Output the (X, Y) coordinate of the center of the cell containing the given text.  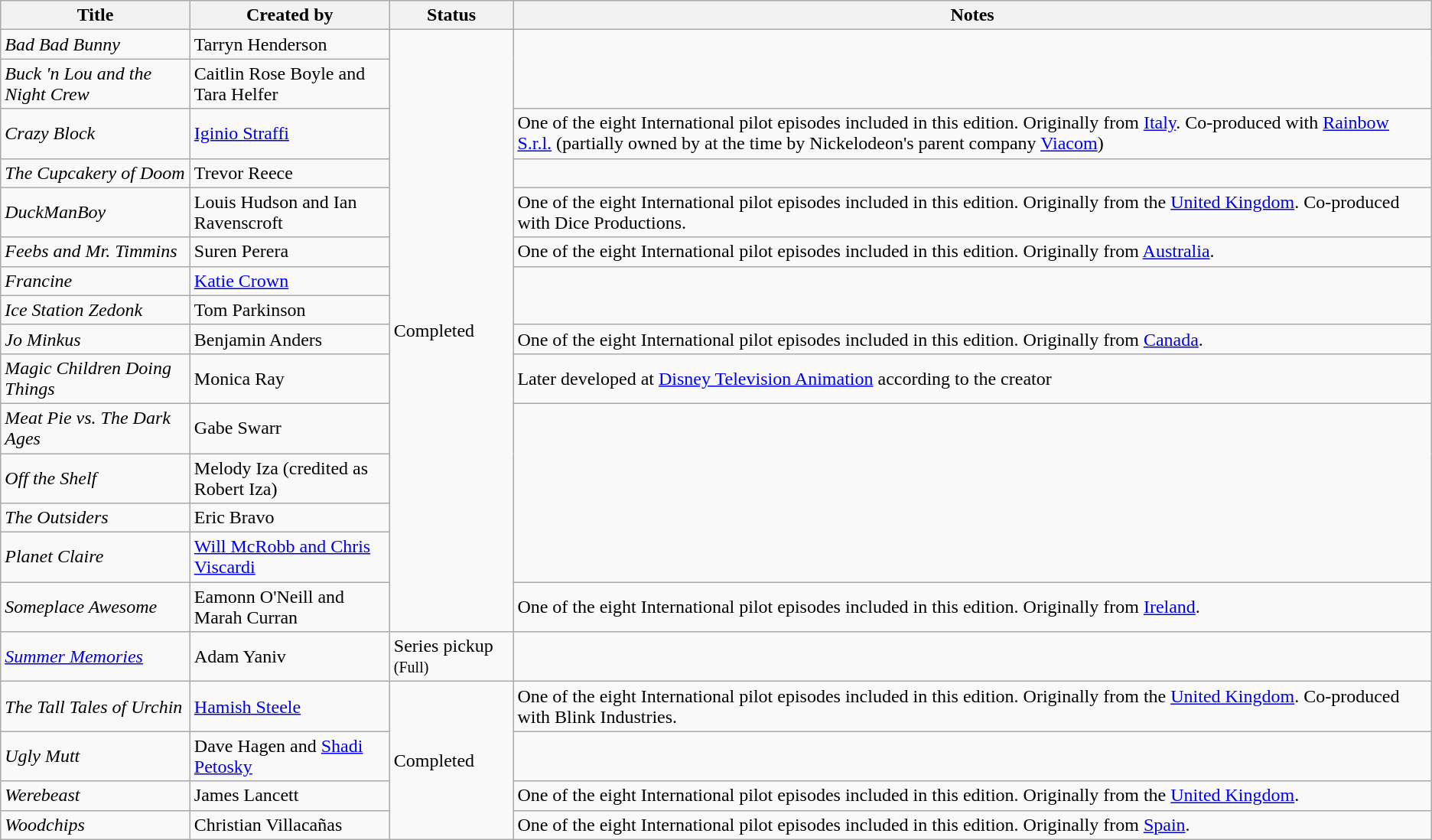
Melody Iza (credited as Robert Iza) (289, 477)
Eric Bravo (289, 518)
The Tall Tales of Urchin (96, 707)
Werebeast (96, 796)
Off the Shelf (96, 477)
James Lancett (289, 796)
Trevor Reece (289, 173)
Adam Yaniv (289, 656)
Summer Memories (96, 656)
Status (451, 15)
DuckManBoy (96, 213)
Christian Villacañas (289, 825)
Meat Pie vs. The Dark Ages (96, 428)
Notes (972, 15)
One of the eight International pilot episodes included in this edition. Originally from the United Kingdom. Co-produced with Dice Productions. (972, 213)
Feebs and Mr. Timmins (96, 252)
Francine (96, 281)
Someplace Awesome (96, 607)
Crazy Block (96, 133)
One of the eight International pilot episodes included in this edition. Originally from Spain. (972, 825)
Title (96, 15)
The Cupcakery of Doom (96, 173)
Iginio Straffi (289, 133)
Tarryn Henderson (289, 44)
Series pickup (Full) (451, 656)
Hamish Steele (289, 707)
Will McRobb and Chris Viscardi (289, 557)
Buck 'n Lou and the Night Crew (96, 84)
Gabe Swarr (289, 428)
Ice Station Zedonk (96, 310)
Woodchips (96, 825)
Katie Crown (289, 281)
Monica Ray (289, 378)
Caitlin Rose Boyle and Tara Helfer (289, 84)
Benjamin Anders (289, 339)
Tom Parkinson (289, 310)
Suren Perera (289, 252)
Eamonn O'Neill and Marah Curran (289, 607)
One of the eight International pilot episodes included in this edition. Originally from the United Kingdom. Co-produced with Blink Industries. (972, 707)
One of the eight International pilot episodes included in this edition. Originally from the United Kingdom. (972, 796)
Ugly Mutt (96, 756)
Magic Children Doing Things (96, 378)
Louis Hudson and Ian Ravenscroft (289, 213)
One of the eight International pilot episodes included in this edition. Originally from Canada. (972, 339)
Jo Minkus (96, 339)
Planet Claire (96, 557)
The Outsiders (96, 518)
Dave Hagen and Shadi Petosky (289, 756)
Created by (289, 15)
One of the eight International pilot episodes included in this edition. Originally from Ireland. (972, 607)
Bad Bad Bunny (96, 44)
Later developed at Disney Television Animation according to the creator (972, 378)
One of the eight International pilot episodes included in this edition. Originally from Australia. (972, 252)
